Return [x, y] of the center of cell containing provided text 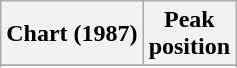
Chart (1987) [72, 34]
Peakposition [189, 34]
